Output the [X, Y] coordinate of the center of the cell containing the given text.  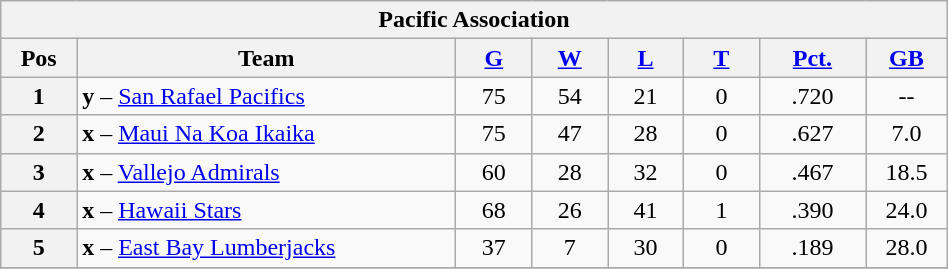
32 [646, 172]
.720 [812, 96]
L [646, 58]
-- [907, 96]
GB [907, 58]
.189 [812, 248]
21 [646, 96]
41 [646, 210]
Pacific Association [474, 20]
4 [39, 210]
24.0 [907, 210]
Team [266, 58]
x – East Bay Lumberjacks [266, 248]
18.5 [907, 172]
W [570, 58]
47 [570, 134]
.467 [812, 172]
26 [570, 210]
60 [494, 172]
x – Hawaii Stars [266, 210]
x – Vallejo Admirals [266, 172]
28.0 [907, 248]
5 [39, 248]
.627 [812, 134]
2 [39, 134]
54 [570, 96]
Pct. [812, 58]
G [494, 58]
.390 [812, 210]
30 [646, 248]
y – San Rafael Pacifics [266, 96]
37 [494, 248]
x – Maui Na Koa Ikaika [266, 134]
7 [570, 248]
Pos [39, 58]
68 [494, 210]
T [721, 58]
7.0 [907, 134]
3 [39, 172]
